Return the (X, Y) coordinate for the center point of the cell that contains the specified text.  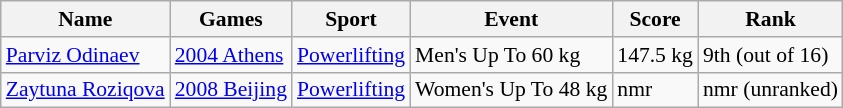
9th (out of 16) (770, 55)
Rank (770, 19)
Parviz Odinaev (86, 55)
nmr (655, 90)
Sport (351, 19)
Men's Up To 60 kg (511, 55)
Event (511, 19)
Name (86, 19)
Games (231, 19)
Women's Up To 48 kg (511, 90)
2004 Athens (231, 55)
147.5 kg (655, 55)
Score (655, 19)
2008 Beijing (231, 90)
Zaytuna Roziqova (86, 90)
nmr (unranked) (770, 90)
